Search for the cell housing the specified text and yield its [X, Y] center coordinate. 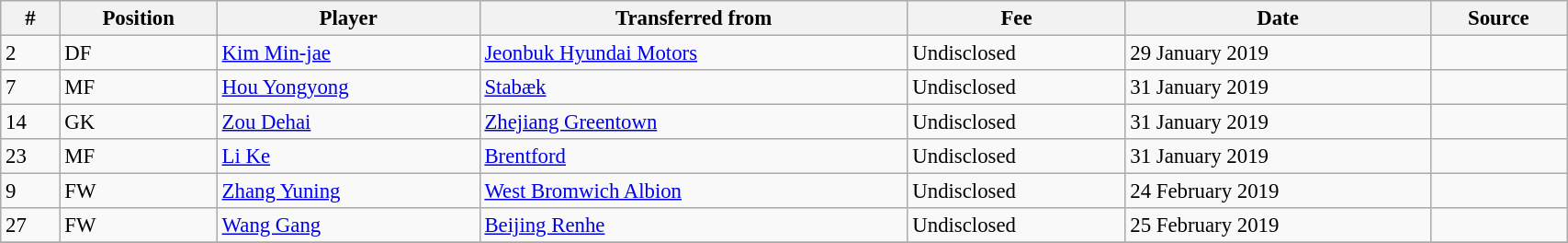
Position [138, 18]
25 February 2019 [1278, 226]
29 January 2019 [1278, 53]
Stabæk [694, 87]
7 [30, 87]
Zou Dehai [348, 122]
Transferred from [694, 18]
27 [30, 226]
Player [348, 18]
Date [1278, 18]
24 February 2019 [1278, 191]
Wang Gang [348, 226]
GK [138, 122]
Zhang Yuning [348, 191]
Zhejiang Greentown [694, 122]
Source [1499, 18]
2 [30, 53]
Beijing Renhe [694, 226]
Li Ke [348, 156]
Hou Yongyong [348, 87]
# [30, 18]
Kim Min-jae [348, 53]
9 [30, 191]
Fee [1016, 18]
Brentford [694, 156]
DF [138, 53]
West Bromwich Albion [694, 191]
14 [30, 122]
23 [30, 156]
Jeonbuk Hyundai Motors [694, 53]
